Scan for the cell matching the given text and deliver its (X, Y) coordinate at center. 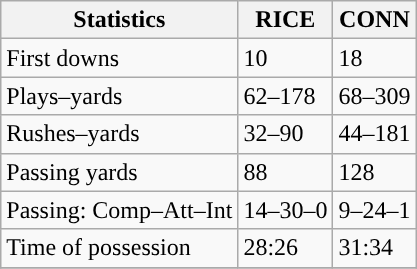
CONN (374, 20)
14–30–0 (286, 210)
RICE (286, 20)
Passing: Comp–Att–Int (120, 210)
9–24–1 (374, 210)
68–309 (374, 96)
18 (374, 58)
10 (286, 58)
31:34 (374, 248)
44–181 (374, 134)
Passing yards (120, 172)
First downs (120, 58)
128 (374, 172)
Statistics (120, 20)
62–178 (286, 96)
32–90 (286, 134)
88 (286, 172)
Rushes–yards (120, 134)
28:26 (286, 248)
Plays–yards (120, 96)
Time of possession (120, 248)
